Output the [x, y] coordinate of the center of the cell containing the given text.  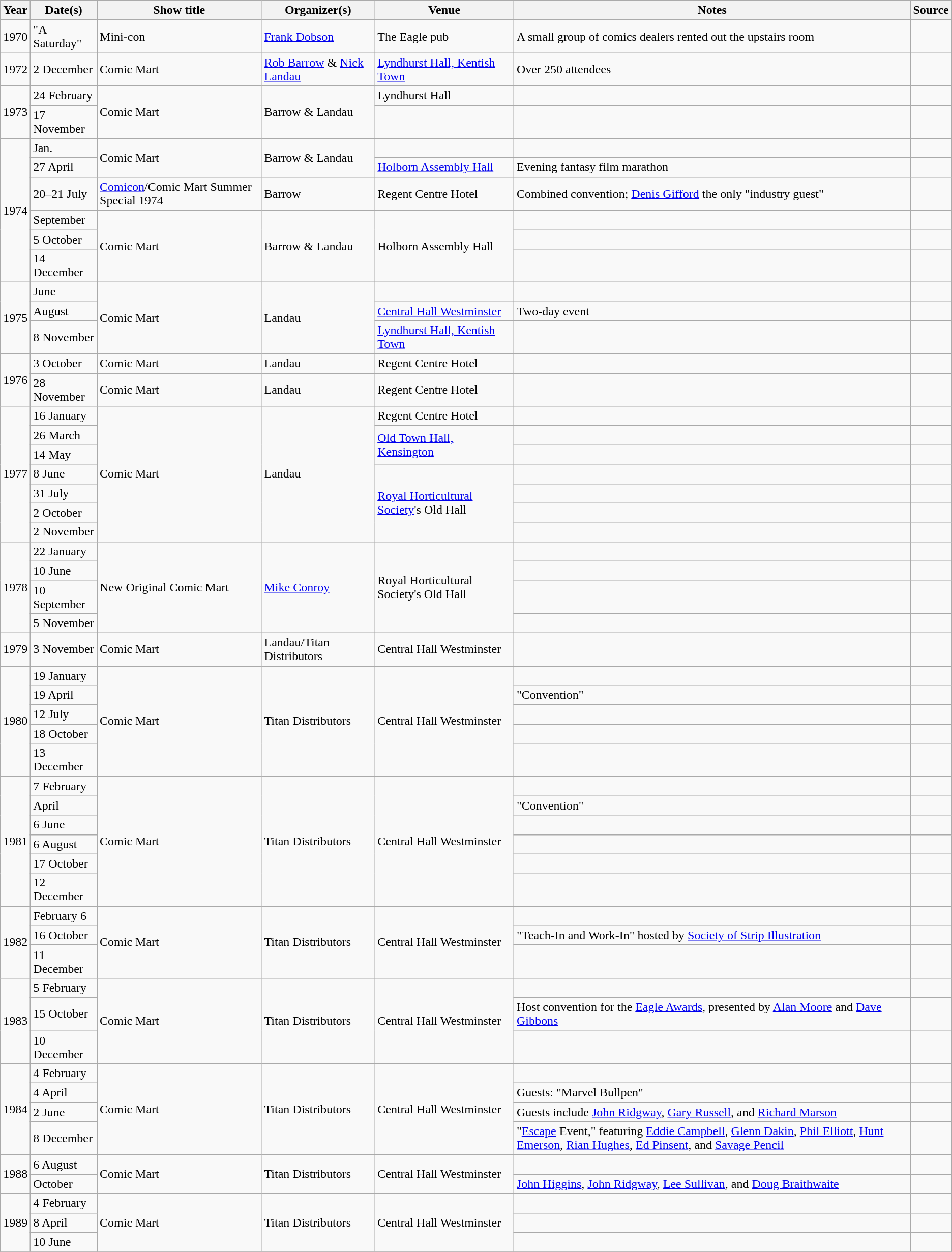
1975 [15, 317]
Show title [179, 10]
Guests: "Marvel Bullpen" [712, 1093]
27 April [64, 167]
14 December [64, 265]
1977 [15, 474]
18 October [64, 734]
Landau/Titan Distributors [318, 649]
June [64, 291]
Over 250 attendees [712, 69]
5 November [64, 623]
Host convention for the Eagle Awards, presented by Alan Moore and Dave Gibbons [712, 1014]
28 November [64, 390]
"Escape Event," featuring Eddie Campbell, Glenn Dakin, Phil Elliott, Hunt Emerson, Rian Hughes, Ed Pinsent, and Savage Pencil [712, 1138]
September [64, 220]
10 September [64, 597]
16 October [64, 935]
Mike Conroy [318, 587]
1982 [15, 942]
Organizer(s) [318, 10]
Rob Barrow & Nick Landau [318, 69]
15 October [64, 1014]
4 April [64, 1093]
3 November [64, 649]
2 November [64, 532]
The Eagle pub [444, 37]
11 December [64, 961]
Mini-con [179, 37]
1989 [15, 1223]
14 May [64, 455]
Barrow [318, 193]
19 April [64, 695]
Comicon/Comic Mart Summer Special 1974 [179, 193]
10 December [64, 1047]
February 6 [64, 916]
A small group of comics dealers rented out the upstairs room [712, 37]
5 October [64, 239]
1976 [15, 380]
17 October [64, 863]
Old Town Hall, Kensington [444, 445]
1973 [15, 112]
Combined convention; Denis Gifford the only "industry guest" [712, 193]
John Higgins, John Ridgway, Lee Sullivan, and Doug Braithwaite [712, 1184]
16 January [64, 416]
Lyndhurst Hall [444, 96]
8 November [64, 338]
8 December [64, 1138]
Two-day event [712, 311]
2 June [64, 1112]
1979 [15, 649]
19 January [64, 676]
Jan. [64, 148]
1988 [15, 1174]
Notes [712, 10]
1983 [15, 1021]
6 June [64, 825]
2 December [64, 69]
20–21 July [64, 193]
31 July [64, 493]
1980 [15, 721]
13 December [64, 760]
New Original Comic Mart [179, 587]
1974 [15, 210]
12 December [64, 890]
8 June [64, 474]
Source [931, 10]
24 February [64, 96]
April [64, 806]
"Teach-In and Work-In" hosted by Society of Strip Illustration [712, 935]
August [64, 311]
12 July [64, 714]
Guests include John Ridgway, Gary Russell, and Richard Marson [712, 1112]
Date(s) [64, 10]
3 October [64, 364]
7 February [64, 786]
8 April [64, 1223]
2 October [64, 513]
26 March [64, 435]
1972 [15, 69]
"A Saturday" [64, 37]
Frank Dobson [318, 37]
17 November [64, 122]
October [64, 1184]
1981 [15, 841]
22 January [64, 551]
Year [15, 10]
5 February [64, 988]
1970 [15, 37]
1984 [15, 1110]
Evening fantasy film marathon [712, 167]
Venue [444, 10]
1978 [15, 587]
